Search for the cell housing the specified text and yield its (x, y) center coordinate. 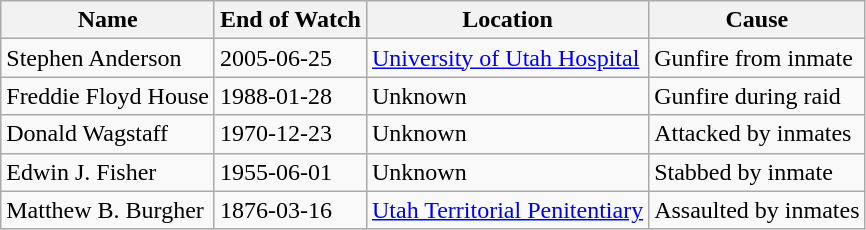
Name (108, 20)
Gunfire during raid (757, 96)
1988-01-28 (290, 96)
Gunfire from inmate (757, 58)
Edwin J. Fisher (108, 172)
Stabbed by inmate (757, 172)
Donald Wagstaff (108, 134)
Location (507, 20)
Assaulted by inmates (757, 210)
University of Utah Hospital (507, 58)
2005-06-25 (290, 58)
Freddie Floyd House (108, 96)
Cause (757, 20)
Stephen Anderson (108, 58)
1955-06-01 (290, 172)
1970-12-23 (290, 134)
Utah Territorial Penitentiary (507, 210)
1876-03-16 (290, 210)
End of Watch (290, 20)
Attacked by inmates (757, 134)
Matthew B. Burgher (108, 210)
